Determine the [x, y] coordinate at the center of the cell enclosing the given text.  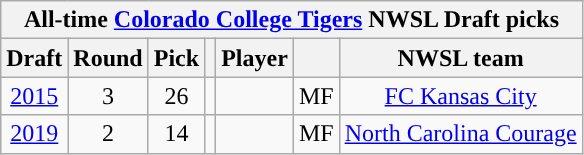
2015 [34, 96]
26 [176, 96]
2019 [34, 134]
NWSL team [460, 58]
Draft [34, 58]
North Carolina Courage [460, 134]
Round [108, 58]
FC Kansas City [460, 96]
3 [108, 96]
Pick [176, 58]
14 [176, 134]
Player [255, 58]
2 [108, 134]
All-time Colorado College Tigers NWSL Draft picks [292, 20]
